Return the (x, y) coordinate for the center point of the cell that contains the specified text.  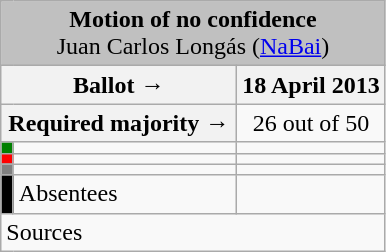
Required majority → (119, 123)
Motion of no confidenceJuan Carlos Longás (NaBai) (193, 34)
18 April 2013 (311, 85)
26 out of 50 (311, 123)
Sources (193, 232)
Ballot → (119, 85)
Absentees (125, 194)
